Return (x, y) of the center of cell containing provided text 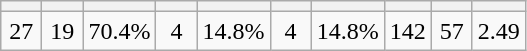
2.49 (498, 31)
27 (22, 31)
19 (62, 31)
142 (408, 31)
70.4% (120, 31)
57 (452, 31)
